Identify which cell holds the provided text, then report its (x, y) central coordinate. 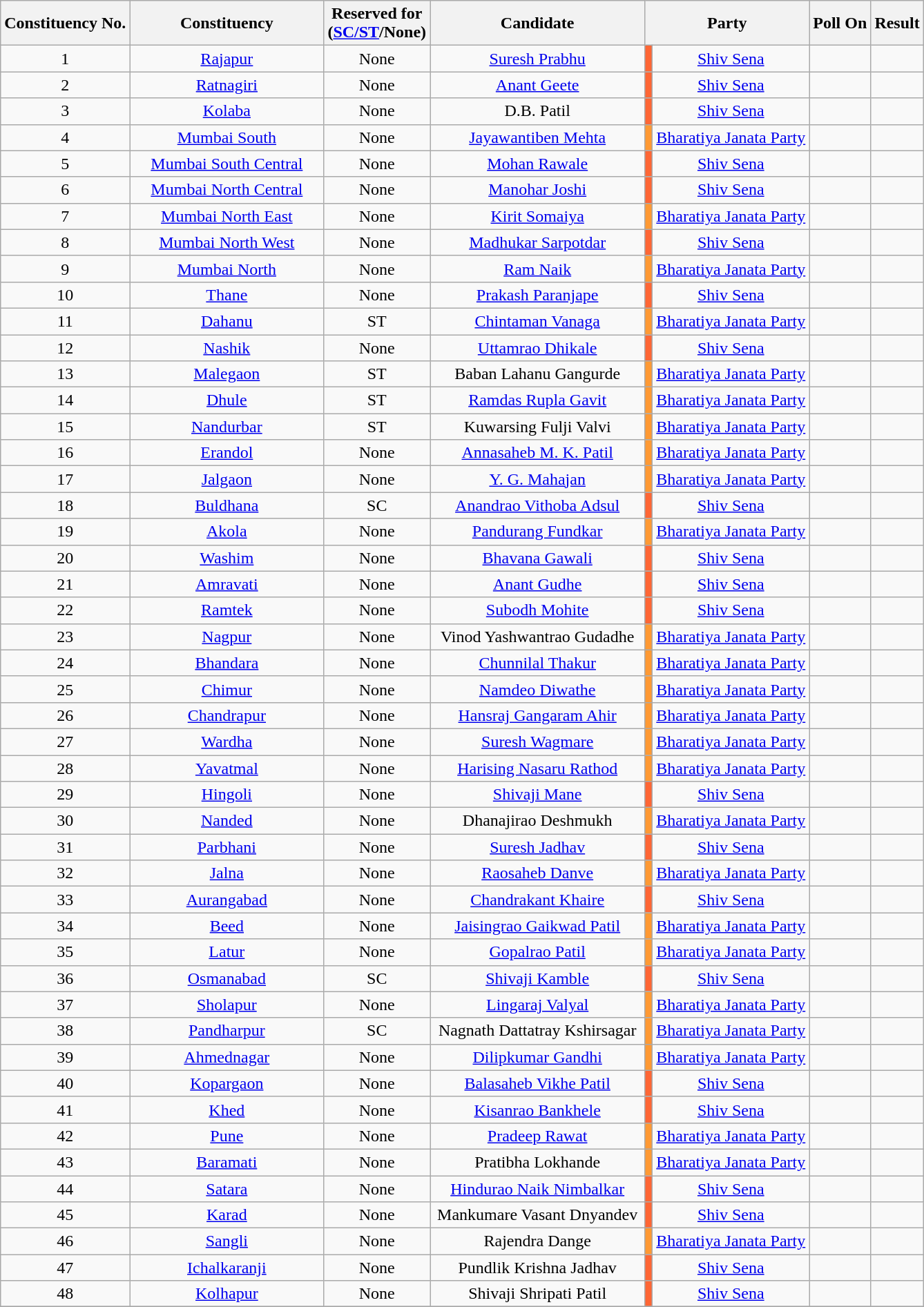
Sholapur (227, 1005)
Chandrapur (227, 715)
5 (65, 164)
Mumbai North West (227, 242)
Jalgaon (227, 479)
Mohan Rawale (537, 164)
Shivaji Mane (537, 795)
39 (65, 1057)
Anant Geete (537, 85)
Mumbai North East (227, 216)
Mumbai South (227, 137)
Nagnath Dattatray Kshirsagar (537, 1031)
15 (65, 427)
Kolaba (227, 111)
42 (65, 1136)
19 (65, 532)
Rajapur (227, 59)
Mumbai North Central (227, 190)
22 (65, 610)
31 (65, 847)
Annasaheb M. K. Patil (537, 453)
Pune (227, 1136)
Thane (227, 295)
Raosaheb Danve (537, 873)
Shivaji Kamble (537, 978)
Lingaraj Valyal (537, 1005)
Prakash Paranjape (537, 295)
Mumbai South Central (227, 164)
Hansraj Gangaram Ahir (537, 715)
Latur (227, 952)
Poll On (840, 23)
45 (65, 1215)
Khed (227, 1110)
Kuwarsing Fulji Valvi (537, 427)
Vinod Yashwantrao Gudadhe (537, 637)
Washim (227, 558)
24 (65, 663)
Suresh Wagmare (537, 742)
Yavatmal (227, 768)
34 (65, 926)
Buldhana (227, 505)
Pratibha Lokhande (537, 1162)
Chandrakant Khaire (537, 900)
7 (65, 216)
Chunnilal Thakur (537, 663)
Kolhapur (227, 1294)
Gopalrao Patil (537, 952)
4 (65, 137)
Kisanrao Bankhele (537, 1110)
37 (65, 1005)
Bhavana Gawali (537, 558)
13 (65, 374)
Suresh Prabhu (537, 59)
Nagpur (227, 637)
Erandol (227, 453)
18 (65, 505)
Candidate (537, 23)
Karad (227, 1215)
Ratnagiri (227, 85)
Dhanajirao Deshmukh (537, 821)
26 (65, 715)
Baramati (227, 1162)
3 (65, 111)
1 (65, 59)
Constituency No. (65, 23)
Anant Gudhe (537, 584)
Chintaman Vanaga (537, 321)
12 (65, 347)
Dahanu (227, 321)
14 (65, 400)
D.B. Patil (537, 111)
35 (65, 952)
28 (65, 768)
8 (65, 242)
Ahmednagar (227, 1057)
Beed (227, 926)
6 (65, 190)
Dhule (227, 400)
Malegaon (227, 374)
38 (65, 1031)
43 (65, 1162)
Ichalkaranji (227, 1268)
Amravati (227, 584)
Shivaji Shripati Patil (537, 1294)
Nanded (227, 821)
Result (897, 23)
Osmanabad (227, 978)
17 (65, 479)
21 (65, 584)
Kirit Somaiya (537, 216)
Hingoli (227, 795)
Anandrao Vithoba Adsul (537, 505)
Ramtek (227, 610)
Hindurao Naik Nimbalkar (537, 1188)
29 (65, 795)
11 (65, 321)
Aurangabad (227, 900)
Jalna (227, 873)
47 (65, 1268)
48 (65, 1294)
Rajendra Dange (537, 1241)
Reserved for(SC/ST/None) (377, 23)
Bhandara (227, 663)
41 (65, 1110)
Akola (227, 532)
Suresh Jadhav (537, 847)
Pundlik Krishna Jadhav (537, 1268)
Harising Nasaru Rathod (537, 768)
44 (65, 1188)
Chimur (227, 689)
Nandurbar (227, 427)
Ramdas Rupla Gavit (537, 400)
Manohar Joshi (537, 190)
46 (65, 1241)
Y. G. Mahajan (537, 479)
25 (65, 689)
40 (65, 1083)
Subodh Mohite (537, 610)
33 (65, 900)
Mankumare Vasant Dnyandev (537, 1215)
Mumbai North (227, 269)
Constituency (227, 23)
Jayawantiben Mehta (537, 137)
10 (65, 295)
Jaisingrao Gaikwad Patil (537, 926)
36 (65, 978)
Madhukar Sarpotdar (537, 242)
9 (65, 269)
Party (727, 23)
Baban Lahanu Gangurde (537, 374)
Parbhani (227, 847)
Pandharpur (227, 1031)
Pandurang Fundkar (537, 532)
Nashik (227, 347)
Ram Naik (537, 269)
Namdeo Diwathe (537, 689)
Uttamrao Dhikale (537, 347)
Dilipkumar Gandhi (537, 1057)
16 (65, 453)
20 (65, 558)
Satara (227, 1188)
32 (65, 873)
27 (65, 742)
30 (65, 821)
Pradeep Rawat (537, 1136)
Wardha (227, 742)
2 (65, 85)
Sangli (227, 1241)
23 (65, 637)
Kopargaon (227, 1083)
Balasaheb Vikhe Patil (537, 1083)
